Search for the cell housing the specified text and yield its [x, y] center coordinate. 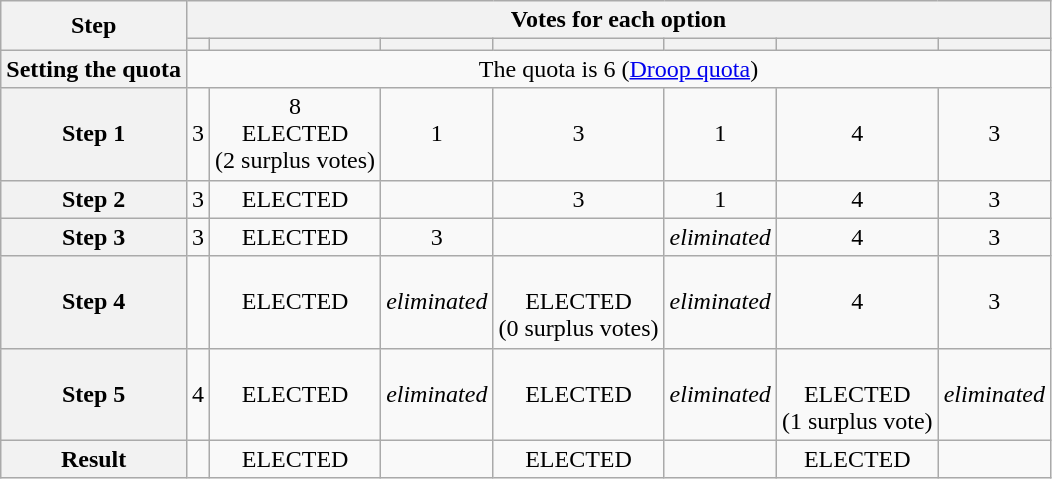
ELECTED(1 surplus vote) [857, 394]
Step 1 [94, 134]
Setting the quota [94, 69]
Step 4 [94, 302]
Votes for each option [618, 20]
Step 5 [94, 394]
ELECTED(0 surplus votes) [578, 302]
Result [94, 459]
The quota is 6 (Droop quota) [618, 69]
8ELECTED(2 surplus votes) [296, 134]
Step 3 [94, 237]
Step [94, 26]
Step 2 [94, 199]
